Capture the cell that displays the provided text and extract its (x, y) central coordinate. 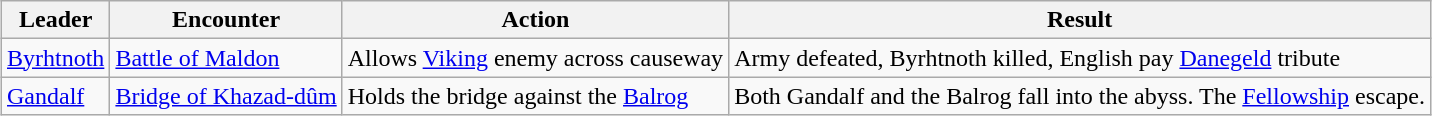
Both Gandalf and the Balrog fall into the abyss. The Fellowship escape. (1080, 96)
Bridge of Khazad-dûm (226, 96)
Leader (55, 20)
Encounter (226, 20)
Byrhtnoth (55, 58)
Gandalf (55, 96)
Army defeated, Byrhtnoth killed, English pay Danegeld tribute (1080, 58)
Allows Viking enemy across causeway (535, 58)
Result (1080, 20)
Holds the bridge against the Balrog (535, 96)
Battle of Maldon (226, 58)
Action (535, 20)
